Determine the (X, Y) coordinate at the center of the cell enclosing the given text.  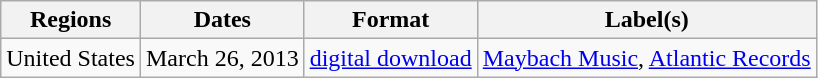
digital download (390, 58)
Regions (71, 20)
Maybach Music, Atlantic Records (646, 58)
Format (390, 20)
Dates (222, 20)
United States (71, 58)
March 26, 2013 (222, 58)
Label(s) (646, 20)
